Determine the (x, y) coordinate at the center of the cell enclosing the given text.  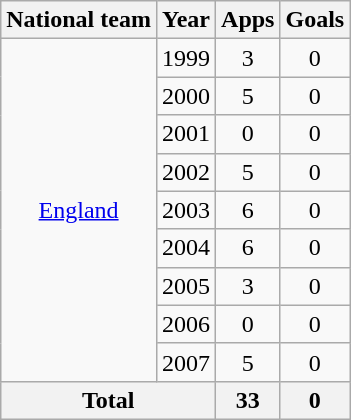
National team (79, 20)
2005 (186, 286)
England (79, 210)
2003 (186, 210)
1999 (186, 58)
33 (248, 400)
2006 (186, 324)
2007 (186, 362)
2004 (186, 248)
Goals (315, 20)
2001 (186, 134)
Year (186, 20)
Total (108, 400)
2002 (186, 172)
2000 (186, 96)
Apps (248, 20)
